Identify which cell holds the provided text, then report its (X, Y) central coordinate. 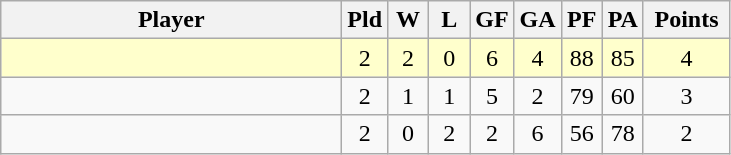
GA (538, 20)
Pld (365, 20)
78 (622, 134)
56 (582, 134)
88 (582, 58)
PA (622, 20)
W (408, 20)
5 (492, 96)
79 (582, 96)
60 (622, 96)
PF (582, 20)
GF (492, 20)
Player (172, 20)
85 (622, 58)
L (450, 20)
Points (686, 20)
3 (686, 96)
